Identify which cell holds the provided text, then report its [X, Y] central coordinate. 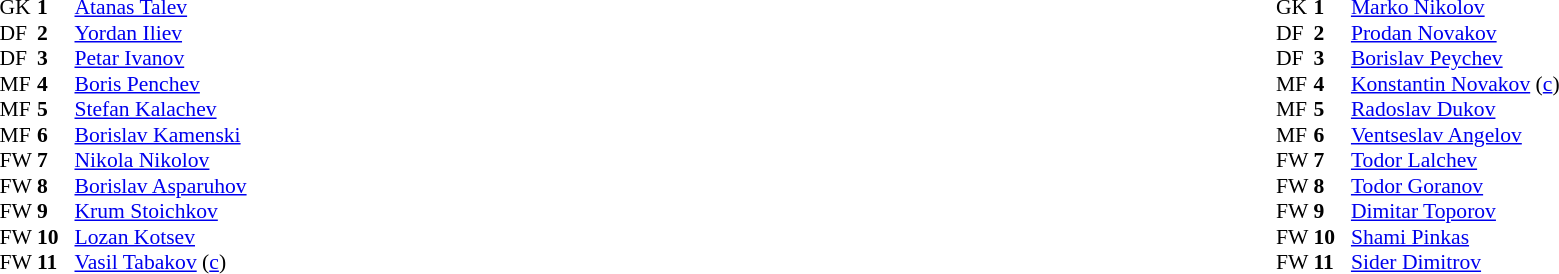
Lozan Kotsev [160, 237]
Nikola Nikolov [160, 161]
Stefan Kalachev [160, 109]
Krum Stoichkov [160, 211]
Borislav Asparuhov [160, 186]
Petar Ivanov [160, 59]
Boris Penchev [160, 84]
Borislav Kamenski [160, 135]
Yordan Iliev [160, 33]
